From the cell containing the given text, extract its center point as [x, y] coordinate. 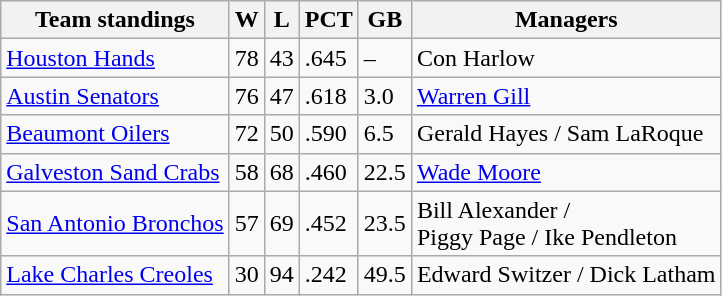
58 [246, 172]
3.0 [384, 96]
47 [282, 96]
San Antonio Bronchos [115, 224]
43 [282, 58]
Wade Moore [566, 172]
PCT [328, 20]
72 [246, 134]
49.5 [384, 275]
.590 [328, 134]
Gerald Hayes / Sam LaRoque [566, 134]
Team standings [115, 20]
Houston Hands [115, 58]
6.5 [384, 134]
W [246, 20]
Beaumont Oilers [115, 134]
.645 [328, 58]
.460 [328, 172]
94 [282, 275]
50 [282, 134]
22.5 [384, 172]
.618 [328, 96]
30 [246, 275]
.242 [328, 275]
Edward Switzer / Dick Latham [566, 275]
69 [282, 224]
68 [282, 172]
Lake Charles Creoles [115, 275]
57 [246, 224]
Bill Alexander / Piggy Page / Ike Pendleton [566, 224]
Galveston Sand Crabs [115, 172]
Con Harlow [566, 58]
L [282, 20]
78 [246, 58]
.452 [328, 224]
Austin Senators [115, 96]
– [384, 58]
76 [246, 96]
GB [384, 20]
Managers [566, 20]
23.5 [384, 224]
Warren Gill [566, 96]
